Pinpoint the cell where the given text exists, returning its [X, Y] midpoint coordinate. 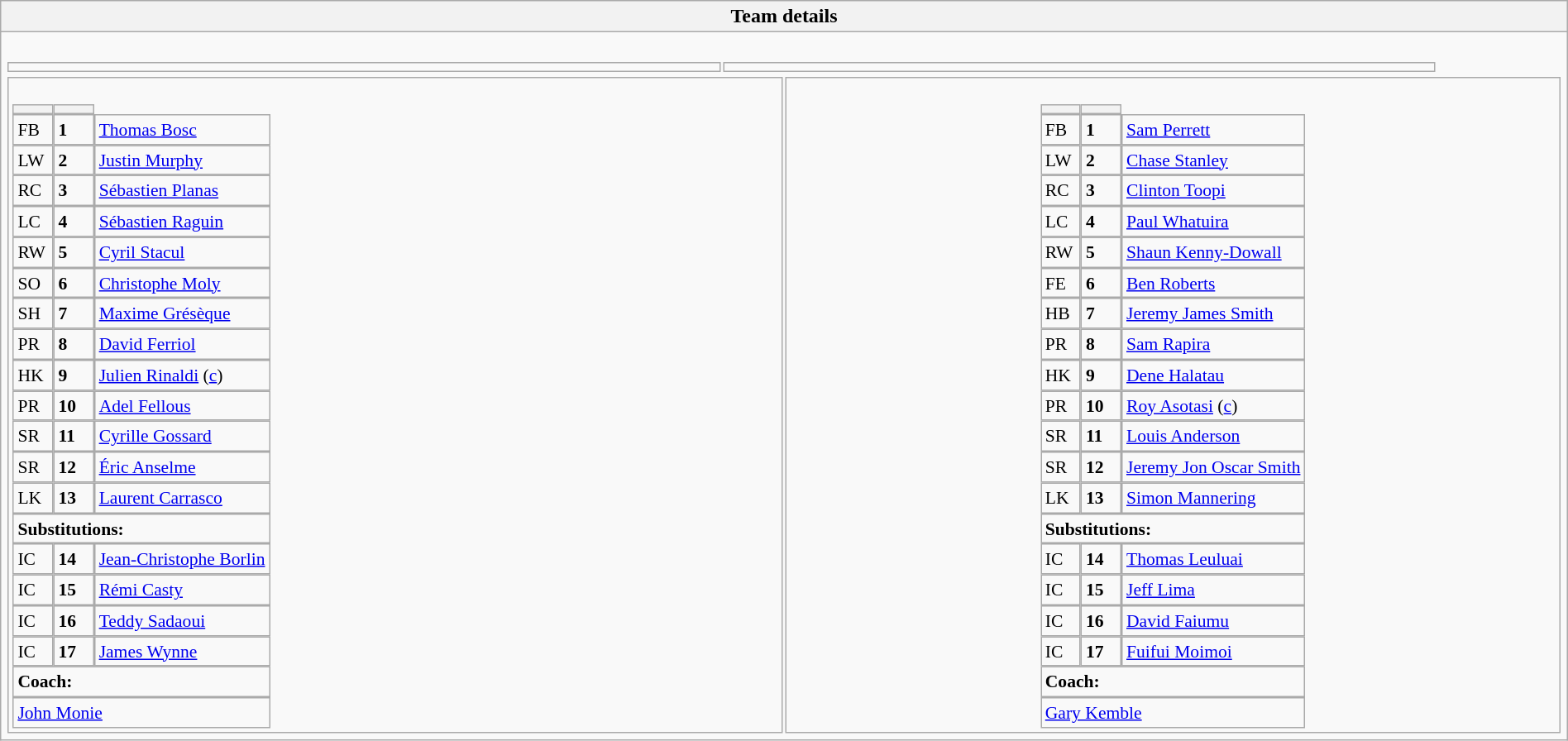
Laurent Carrasco [182, 498]
Christophe Moly [182, 283]
Jeremy Jon Oscar Smith [1213, 466]
Julien Rinaldi (c) [182, 375]
Justin Murphy [182, 160]
Sébastien Planas [182, 190]
Dene Halatau [1213, 375]
Maxime Grésèque [182, 314]
David Faiumu [1213, 620]
SO [33, 283]
Fuifui Moimoi [1213, 652]
Simon Mannering [1213, 498]
Ben Roberts [1213, 283]
Shaun Kenny-Dowall [1213, 251]
Jeff Lima [1213, 590]
SH [33, 314]
James Wynne [182, 652]
Clinton Toopi [1213, 190]
John Monie [142, 713]
Thomas Bosc [182, 129]
Sébastien Raguin [182, 222]
Thomas Leuluai [1213, 559]
Jeremy James Smith [1213, 314]
Louis Anderson [1213, 437]
Roy Asotasi (c) [1213, 405]
Cyril Stacul [182, 251]
David Ferriol [182, 344]
Paul Whatuira [1213, 222]
Team details [784, 17]
Éric Anselme [182, 466]
Teddy Sadaoui [182, 620]
Gary Kemble [1173, 713]
Sam Rapira [1213, 344]
FE [1060, 283]
Chase Stanley [1213, 160]
Sam Perrett [1213, 129]
Jean-Christophe Borlin [182, 559]
HB [1060, 314]
Rémi Casty [182, 590]
Adel Fellous [182, 405]
Cyrille Gossard [182, 437]
